Detect which cell encompasses the target text, then output its (x, y) center coordinate. 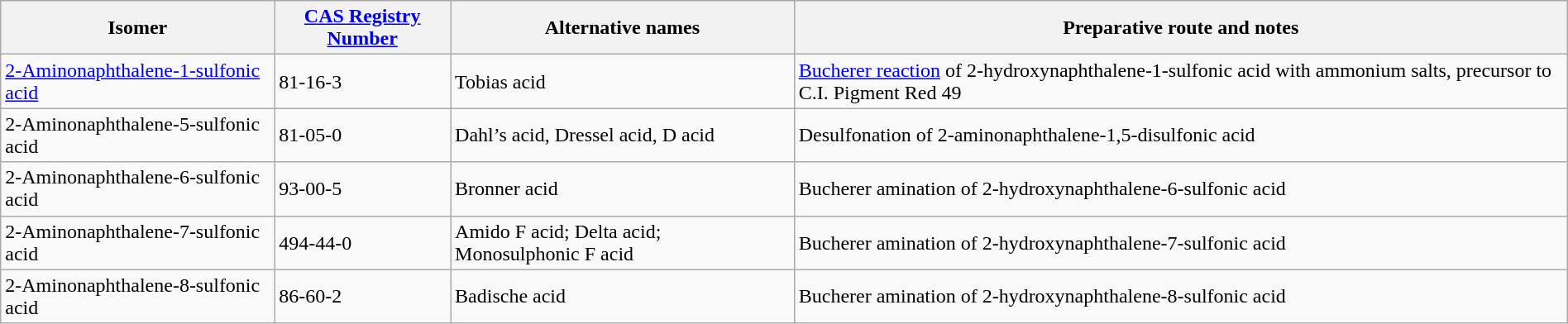
81-05-0 (362, 136)
86-60-2 (362, 296)
Desulfonation of 2-aminonaphthalene-1,5-disulfonic acid (1181, 136)
Alternative names (623, 28)
Dahl’s acid, Dressel acid, D acid (623, 136)
Bucherer amination of 2-hydroxynaphthalene-7-sulfonic acid (1181, 243)
81-16-3 (362, 81)
Amido F acid; Delta acid; Monosulphonic F acid (623, 243)
494-44-0 (362, 243)
Tobias acid (623, 81)
2-Aminonaphthalene-7-sulfonic acid (137, 243)
Badische acid (623, 296)
Bucherer amination of 2-hydroxynaphthalene-8-sulfonic acid (1181, 296)
2-Aminonaphthalene-6-sulfonic acid (137, 188)
Bucherer amination of 2-hydroxynaphthalene-6-sulfonic acid (1181, 188)
Bronner acid (623, 188)
2-Aminonaphthalene-5-sulfonic acid (137, 136)
Preparative route and notes (1181, 28)
Isomer (137, 28)
2-Aminonaphthalene-1-sulfonic acid (137, 81)
2-Aminonaphthalene-8-sulfonic acid (137, 296)
93-00-5 (362, 188)
Bucherer reaction of 2-hydroxynaphthalene-1-sulfonic acid with ammonium salts, precursor to C.I. Pigment Red 49 (1181, 81)
CAS Registry Number (362, 28)
